Output the (x, y) coordinate of the center of the cell containing the given text.  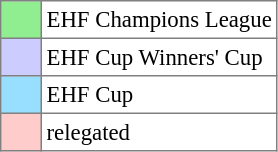
EHF Cup Winners' Cup (159, 57)
EHF Champions League (159, 20)
EHF Cup (159, 95)
relegated (159, 132)
